Locate the cell with the specified text and output its (X, Y) center coordinate. 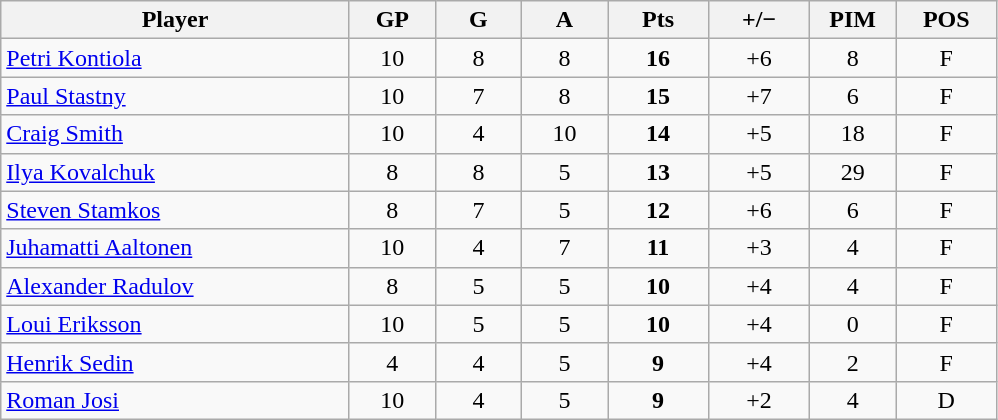
12 (658, 210)
Craig Smith (176, 134)
+7 (760, 96)
18 (853, 134)
G (478, 20)
0 (853, 324)
Pts (658, 20)
D (946, 400)
Petri Kontiola (176, 58)
Henrik Sedin (176, 362)
PIM (853, 20)
15 (658, 96)
29 (853, 172)
Paul Stastny (176, 96)
16 (658, 58)
2 (853, 362)
14 (658, 134)
11 (658, 248)
Loui Eriksson (176, 324)
+/− (760, 20)
POS (946, 20)
GP (392, 20)
Ilya Kovalchuk (176, 172)
Roman Josi (176, 400)
A (564, 20)
Steven Stamkos (176, 210)
Alexander Radulov (176, 286)
+3 (760, 248)
+2 (760, 400)
Juhamatti Aaltonen (176, 248)
Player (176, 20)
13 (658, 172)
